Return the [X, Y] coordinate for the center point of the cell that contains the specified text.  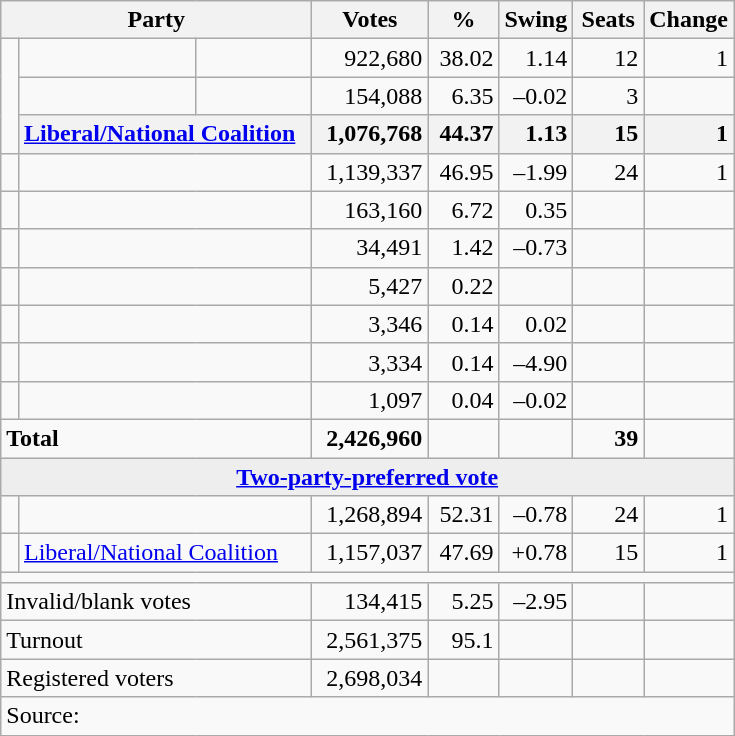
922,680 [370, 58]
39 [608, 438]
134,415 [370, 602]
Seats [608, 20]
–0.78 [536, 515]
6.35 [464, 96]
–1.99 [536, 172]
Two-party-preferred vote [368, 477]
1,097 [370, 400]
0.04 [464, 400]
2,426,960 [370, 438]
3,346 [370, 324]
Source: [368, 716]
–4.90 [536, 362]
34,491 [370, 248]
Swing [536, 20]
1.42 [464, 248]
44.37 [464, 134]
–2.95 [536, 602]
0.35 [536, 210]
Change [689, 20]
2,698,034 [370, 678]
Turnout [156, 640]
+0.78 [536, 553]
2,561,375 [370, 640]
38.02 [464, 58]
1,139,337 [370, 172]
6.72 [464, 210]
Registered voters [156, 678]
95.1 [464, 640]
1.14 [536, 58]
52.31 [464, 515]
% [464, 20]
3 [608, 96]
5.25 [464, 602]
0.22 [464, 286]
Invalid/blank votes [156, 602]
1.13 [536, 134]
3,334 [370, 362]
–0.73 [536, 248]
163,160 [370, 210]
Party [156, 20]
46.95 [464, 172]
5,427 [370, 286]
1,268,894 [370, 515]
1,157,037 [370, 553]
12 [608, 58]
Votes [370, 20]
47.69 [464, 553]
1,076,768 [370, 134]
0.02 [536, 324]
154,088 [370, 96]
Total [156, 438]
